Output the (x, y) coordinate of the center of the cell containing the given text.  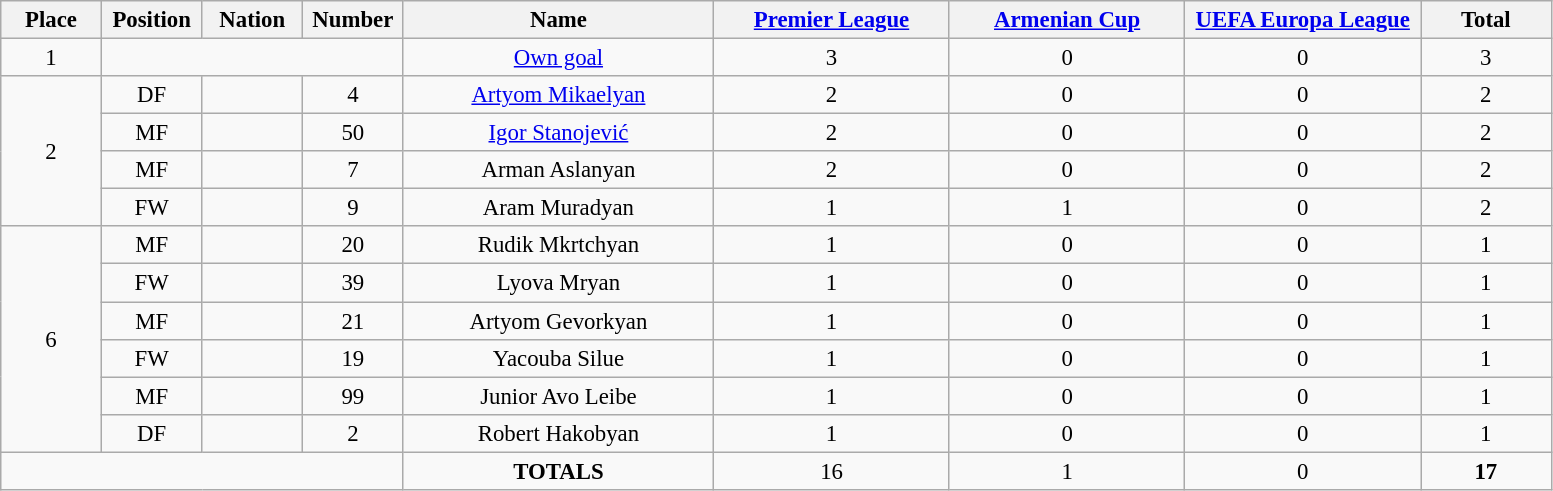
Artyom Gevorkyan (558, 321)
Aram Muradyan (558, 208)
9 (354, 208)
Rudik Mkrtchyan (558, 245)
Nation (252, 20)
Premier League (832, 20)
Own goal (558, 58)
Junior Avo Leibe (558, 396)
Name (558, 20)
17 (1486, 471)
Position (152, 20)
UEFA Europa League (1303, 20)
Armenian Cup (1067, 20)
19 (354, 358)
20 (354, 245)
7 (354, 170)
TOTALS (558, 471)
Igor Stanojević (558, 133)
50 (354, 133)
Robert Hakobyan (558, 433)
Number (354, 20)
6 (52, 339)
4 (354, 95)
Lyova Mryan (558, 283)
Yacouba Silue (558, 358)
21 (354, 321)
Total (1486, 20)
Place (52, 20)
Arman Aslanyan (558, 170)
99 (354, 396)
39 (354, 283)
Artyom Mikaelyan (558, 95)
16 (832, 471)
